Detect which cell encompasses the target text, then output its (x, y) center coordinate. 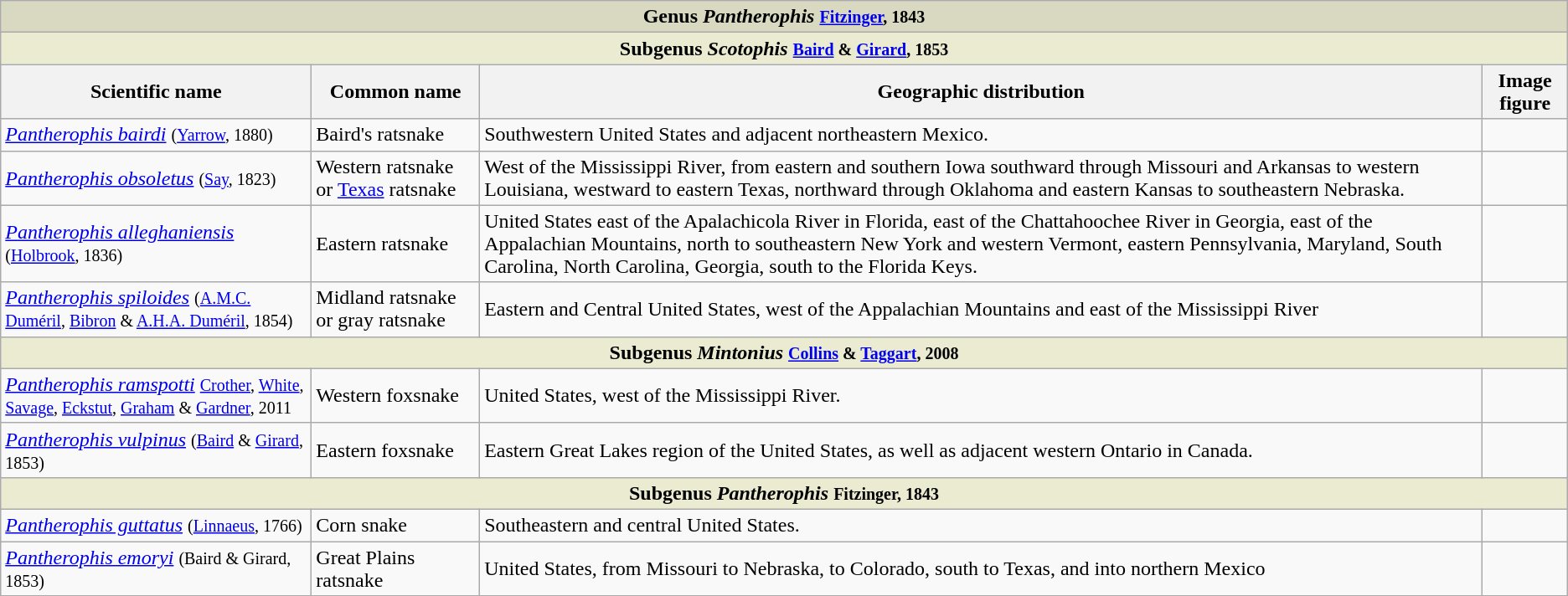
Eastern foxsnake (395, 450)
Western foxsnake (395, 395)
Eastern ratsnake (395, 244)
Corn snake (395, 525)
Image figure (1524, 92)
Pantherophis emoryi (Baird & Girard, 1853) (156, 568)
Pantherophis spiloides (A.M.C. Duméril, Bibron & A.H.A. Duméril, 1854) (156, 310)
Pantherophis guttatus (Linnaeus, 1766) (156, 525)
Western ratsnake or Texas ratsnake (395, 177)
Subgenus Mintonius Collins & Taggart, 2008 (784, 352)
Pantherophis bairdi (Yarrow, 1880) (156, 135)
Pantherophis obsoletus (Say, 1823) (156, 177)
Common name (395, 92)
Scientific name (156, 92)
Eastern Great Lakes region of the United States, as well as adjacent western Ontario in Canada. (982, 450)
Southeastern and central United States. (982, 525)
Pantherophis vulpinus (Baird & Girard, 1853) (156, 450)
Subgenus Scotophis Baird & Girard, 1853 (784, 49)
Pantherophis alleghaniensis (Holbrook, 1836) (156, 244)
United States, from Missouri to Nebraska, to Colorado, south to Texas, and into northern Mexico (982, 568)
Great Plains ratsnake (395, 568)
Pantherophis ramspotti Crother, White, Savage, Eckstut, Graham & Gardner, 2011 (156, 395)
Subgenus Pantherophis Fitzinger, 1843 (784, 493)
Southwestern United States and adjacent northeastern Mexico. (982, 135)
Baird's ratsnake (395, 135)
Genus Pantherophis Fitzinger, 1843 (784, 17)
United States, west of the Mississippi River. (982, 395)
Eastern and Central United States, west of the Appalachian Mountains and east of the Mississippi River (982, 310)
Midland ratsnake or gray ratsnake (395, 310)
Geographic distribution (982, 92)
